Pinpoint the cell where the given text exists, returning its [x, y] midpoint coordinate. 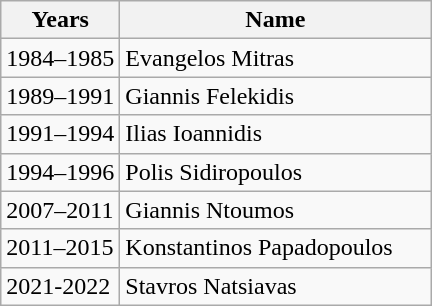
Polis Sidiropoulos [276, 172]
2011–2015 [60, 248]
Evangelos Mitras [276, 58]
Giannis Ntoumos [276, 210]
Giannis Felekidis [276, 96]
1984–1985 [60, 58]
Stavros Natsiavas [276, 286]
Ilias Ioannidis [276, 134]
1989–1991 [60, 96]
Name [276, 20]
1991–1994 [60, 134]
Years [60, 20]
1994–1996 [60, 172]
2021-2022 [60, 286]
2007–2011 [60, 210]
Konstantinos Papadopoulos [276, 248]
